For the text-containing cell, return its midpoint in (X, Y) coordinate format. 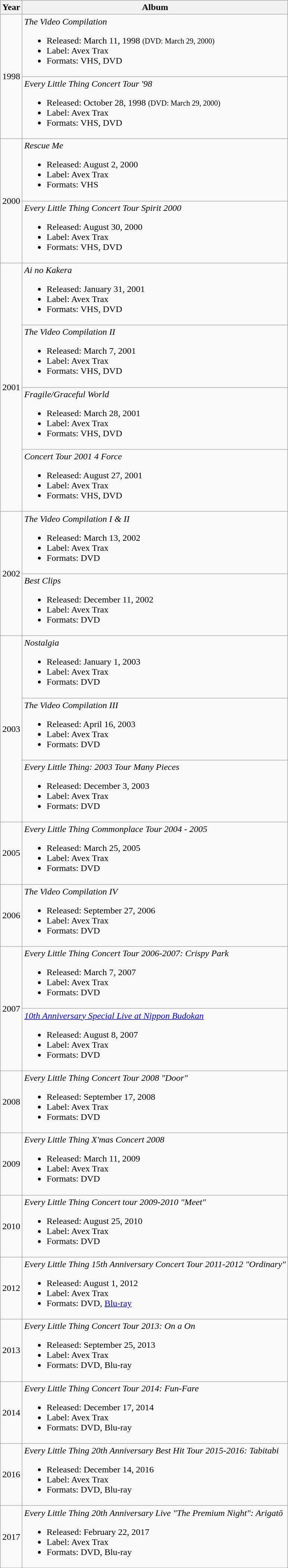
Album (155, 7)
Every Little Thing Concert Tour 2006-2007: Crispy ParkReleased: March 7, 2007Label: Avex TraxFormats: DVD (155, 977)
Ai no KakeraReleased: January 31, 2001Label: Avex TraxFormats: VHS, DVD (155, 294)
Every Little Thing Concert Tour 2013: On a OnReleased: September 25, 2013Label: Avex TraxFormats: DVD, Blu-ray (155, 1350)
Every Little Thing Concert Tour 2008 "Door"Released: September 17, 2008Label: Avex TraxFormats: DVD (155, 1102)
2000 (11, 201)
Every Little Thing 15th Anniversary Concert Tour 2011-2012 "Ordinary"Released: August 1, 2012Label: Avex TraxFormats: DVD, Blu-ray (155, 1288)
2017 (11, 1537)
NostalgiaReleased: January 1, 2003Label: Avex TraxFormats: DVD (155, 666)
Rescue MeReleased: August 2, 2000Label: Avex TraxFormats: VHS (155, 170)
Every Little Thing 20th Anniversary Best Hit Tour 2015-2016: TabitabiReleased: December 14, 2016Label: Avex TraxFormats: DVD, Blu-ray (155, 1474)
10th Anniversary Special Live at Nippon BudokanReleased: August 8, 2007Label: Avex TraxFormats: DVD (155, 1040)
2005 (11, 853)
Every Little Thing Commonplace Tour 2004 - 2005Released: March 25, 2005Label: Avex TraxFormats: DVD (155, 853)
2007 (11, 1009)
Year (11, 7)
Every Little Thing Concert Tour 2014: Fun-FareReleased: December 17, 2014Label: Avex TraxFormats: DVD, Blu-ray (155, 1413)
2009 (11, 1164)
The Video Compilation IIReleased: March 7, 2001Label: Avex TraxFormats: VHS, DVD (155, 356)
Fragile/Graceful WorldReleased: March 28, 2001Label: Avex TraxFormats: VHS, DVD (155, 418)
2002 (11, 573)
2013 (11, 1350)
2001 (11, 387)
Best ClipsReleased: December 11, 2002Label: Avex TraxFormats: DVD (155, 605)
Every Little Thing: 2003 Tour Many PiecesReleased: December 3, 2003Label: Avex TraxFormats: DVD (155, 791)
Every Little Thing Concert tour 2009-2010 "Meet"Released: August 25, 2010Label: Avex TraxFormats: DVD (155, 1226)
Every Little Thing 20th Anniversary Live "The Premium Night": ArigatōReleased: February 22, 2017Label: Avex TraxFormats: DVD, Blu-ray (155, 1537)
Every Little Thing X'mas Concert 2008Released: March 11, 2009Label: Avex TraxFormats: DVD (155, 1164)
The Video Compilation I & IIReleased: March 13, 2002Label: Avex TraxFormats: DVD (155, 542)
1998 (11, 77)
The Video Compilation IIIReleased: April 16, 2003Label: Avex TraxFormats: DVD (155, 729)
2003 (11, 729)
2016 (11, 1474)
The Video Compilation IVReleased: September 27, 2006Label: Avex TraxFormats: DVD (155, 916)
Concert Tour 2001 4 ForceReleased: August 27, 2001Label: Avex TraxFormats: VHS, DVD (155, 481)
Every Little Thing Concert Tour Spirit 2000Released: August 30, 2000Label: Avex TraxFormats: VHS, DVD (155, 232)
2010 (11, 1226)
2012 (11, 1288)
The Video CompilationReleased: March 11, 1998 (DVD: March 29, 2000)Label: Avex TraxFormats: VHS, DVD (155, 45)
2006 (11, 916)
Every Little Thing Concert Tour '98Released: October 28, 1998 (DVD: March 29, 2000)Label: Avex TraxFormats: VHS, DVD (155, 108)
2008 (11, 1102)
2014 (11, 1413)
